For the text-containing cell, return its midpoint in (x, y) coordinate format. 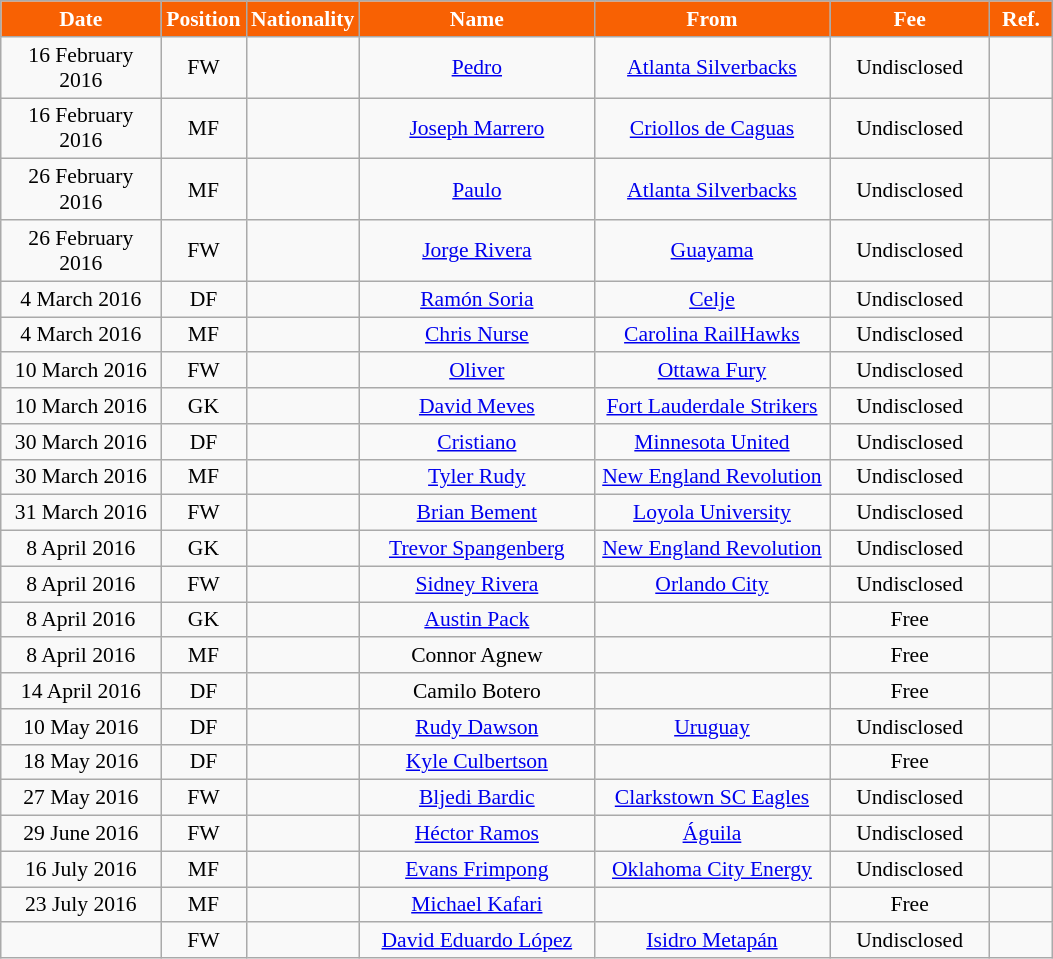
18 May 2016 (81, 762)
Loyola University (712, 513)
Isidro Metapán (712, 941)
Uruguay (712, 727)
Sidney Rivera (476, 584)
Trevor Spangenberg (476, 549)
Oklahoma City Energy (712, 869)
Paulo (476, 190)
Cristiano (476, 442)
Fee (910, 19)
14 April 2016 (81, 691)
Nationality (302, 19)
Kyle Culbertson (476, 762)
Clarkstown SC Eagles (712, 798)
Águila (712, 834)
Celje (712, 299)
23 July 2016 (81, 905)
Jorge Rivera (476, 250)
Oliver (476, 371)
Bljedi Bardic (476, 798)
Fort Lauderdale Strikers (712, 406)
Orlando City (712, 584)
31 March 2016 (81, 513)
David Meves (476, 406)
Guayama (712, 250)
Chris Nurse (476, 335)
Date (81, 19)
Minnesota United (712, 442)
Héctor Ramos (476, 834)
Pedro (476, 68)
Austin Pack (476, 620)
Connor Agnew (476, 656)
16 July 2016 (81, 869)
Evans Frimpong (476, 869)
Name (476, 19)
10 May 2016 (81, 727)
Criollos de Caguas (712, 128)
Position (204, 19)
Ramón Soria (476, 299)
Joseph Marrero (476, 128)
Camilo Botero (476, 691)
Ref. (1022, 19)
From (712, 19)
Michael Kafari (476, 905)
29 June 2016 (81, 834)
Tyler Rudy (476, 477)
Brian Bement (476, 513)
27 May 2016 (81, 798)
Ottawa Fury (712, 371)
Carolina RailHawks (712, 335)
David Eduardo López (476, 941)
Rudy Dawson (476, 727)
